Search for the cell housing the specified text and yield its [x, y] center coordinate. 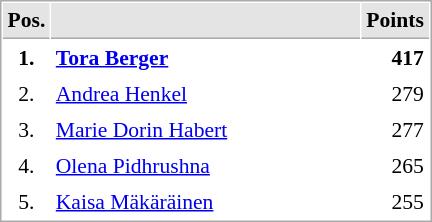
255 [396, 201]
265 [396, 165]
Points [396, 21]
Kaisa Mäkäräinen [206, 201]
Pos. [26, 21]
417 [396, 57]
1. [26, 57]
4. [26, 165]
Olena Pidhrushna [206, 165]
2. [26, 93]
5. [26, 201]
3. [26, 129]
Andrea Henkel [206, 93]
Tora Berger [206, 57]
279 [396, 93]
277 [396, 129]
Marie Dorin Habert [206, 129]
